Identify which cell holds the provided text, then report its [x, y] central coordinate. 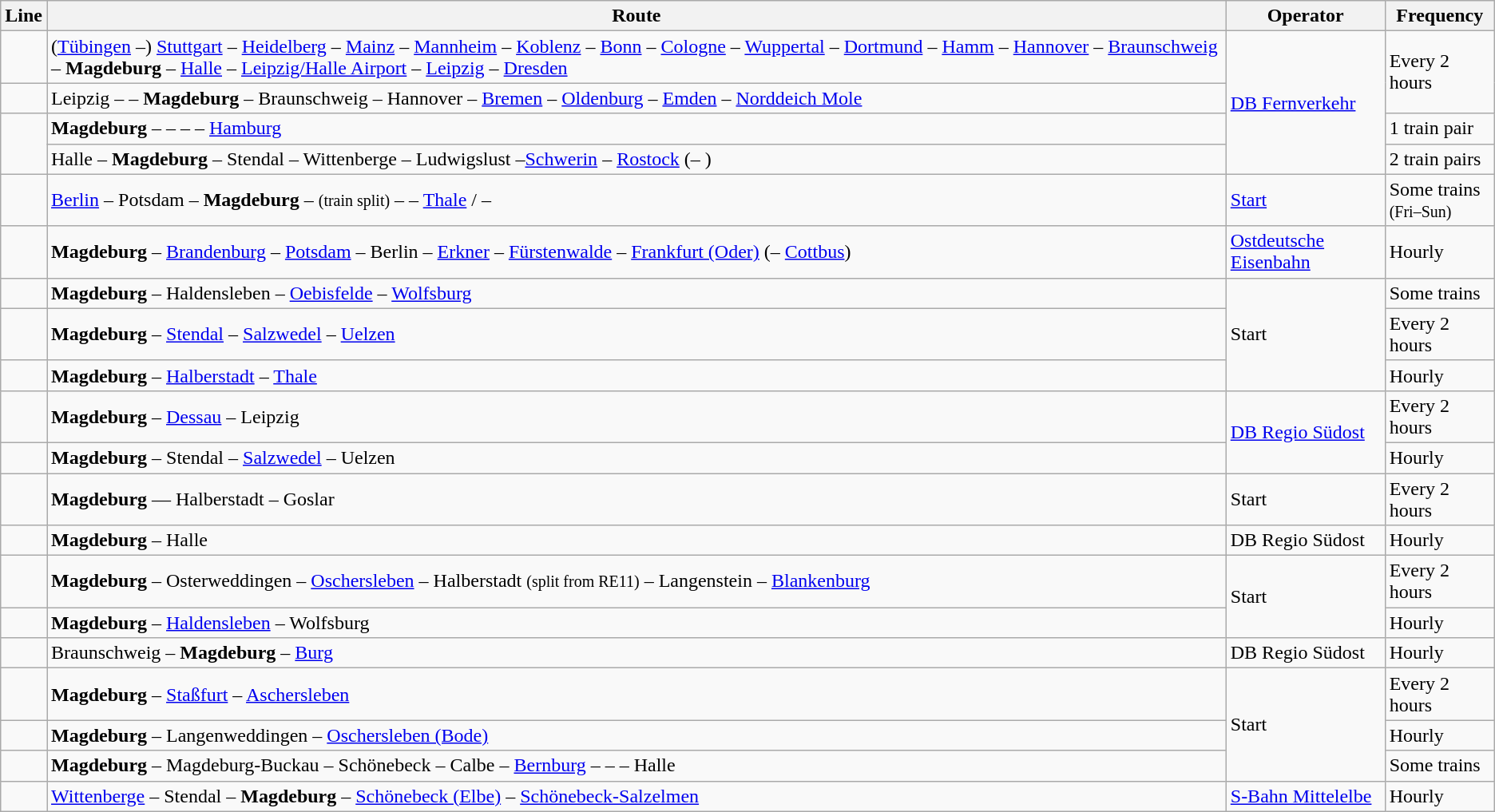
Frequency [1439, 16]
Magdeburg — Halberstadt – Goslar [636, 498]
Magdeburg – Brandenburg – Potsdam – Berlin – Erkner – Fürstenwalde – Frankfurt (Oder) (– Cottbus) [636, 252]
Magdeburg – Halle [636, 541]
2 train pairs [1439, 159]
Magdeburg – Osterweddingen – Oschersleben – Halberstadt (split from RE11) – Langenstein – Blankenburg [636, 581]
Berlin – Potsdam – Magdeburg – (train split) – – Thale / – [636, 200]
Magdeburg – Haldensleben – Oebisfelde – Wolfsburg [636, 293]
Leipzig – – Magdeburg – Braunschweig – Hannover – Bremen – Oldenburg – Emden – Norddeich Mole [636, 98]
Halle – Magdeburg – Stendal – Wittenberge – Ludwigslust –Schwerin – Rostock (– ) [636, 159]
Magdeburg – Halberstadt – Thale [636, 375]
Magdeburg – Magdeburg-Buckau – Schönebeck – Calbe – Bernburg – – – Halle [636, 766]
S-Bahn Mittelelbe [1305, 796]
Line [24, 16]
Magdeburg – Langenweddingen – Oschersleben (Bode) [636, 735]
Magdeburg – Staßfurt – Aschersleben [636, 695]
Magdeburg – Haldensleben – Wolfsburg [636, 623]
Ostdeutsche Eisenbahn [1305, 252]
Route [636, 16]
Some trains(Fri–Sun) [1439, 200]
1 train pair [1439, 129]
Braunschweig – Magdeburg – Burg [636, 653]
DB Fernverkehr [1305, 102]
Magdeburg – – – – Hamburg [636, 129]
Wittenberge – Stendal – Magdeburg – Schönebeck (Elbe) – Schönebeck-Salzelmen [636, 796]
Operator [1305, 16]
Magdeburg – Dessau – Leipzig [636, 417]
